Provide the [X, Y] coordinate of the cell's center where the given text is located.  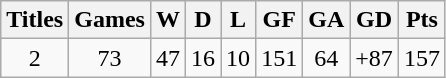
151 [280, 58]
W [168, 20]
157 [422, 58]
47 [168, 58]
GA [326, 20]
64 [326, 58]
Titles [35, 20]
+87 [374, 58]
D [204, 20]
10 [238, 58]
Pts [422, 20]
GD [374, 20]
16 [204, 58]
Games [110, 20]
73 [110, 58]
2 [35, 58]
L [238, 20]
GF [280, 20]
